Capture the cell that displays the provided text and extract its [x, y] central coordinate. 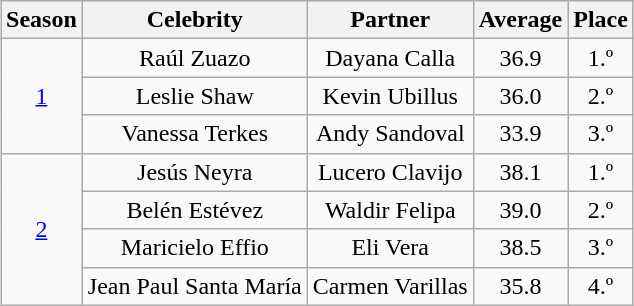
Place [601, 20]
4.º [601, 286]
Maricielo Effio [194, 248]
Eli Vera [390, 248]
Jean Paul Santa María [194, 286]
Kevin Ubillus [390, 96]
Belén Estévez [194, 210]
Carmen Varillas [390, 286]
Season [42, 20]
38.1 [520, 172]
Andy Sandoval [390, 134]
Average [520, 20]
Dayana Calla [390, 58]
Waldir Felipa [390, 210]
Lucero Clavijo [390, 172]
36.0 [520, 96]
2 [42, 229]
Celebrity [194, 20]
33.9 [520, 134]
39.0 [520, 210]
Vanessa Terkes [194, 134]
1 [42, 96]
35.8 [520, 286]
Raúl Zuazo [194, 58]
Partner [390, 20]
Jesús Neyra [194, 172]
36.9 [520, 58]
Leslie Shaw [194, 96]
38.5 [520, 248]
